Capture the cell that displays the provided text and extract its [X, Y] central coordinate. 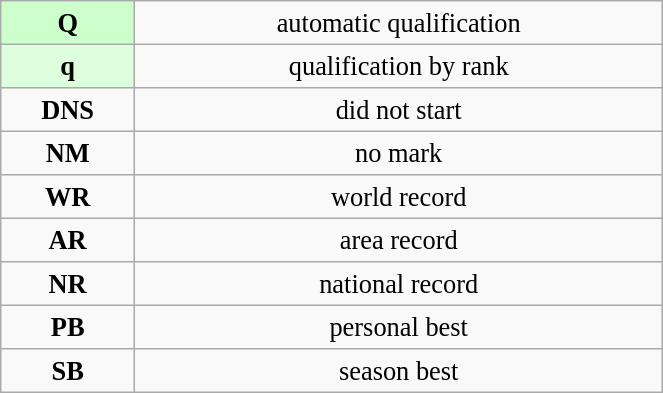
DNS [68, 109]
world record [399, 197]
no mark [399, 153]
Q [68, 22]
PB [68, 327]
NM [68, 153]
national record [399, 284]
q [68, 66]
qualification by rank [399, 66]
NR [68, 284]
personal best [399, 327]
AR [68, 240]
area record [399, 240]
automatic qualification [399, 22]
did not start [399, 109]
WR [68, 197]
SB [68, 371]
season best [399, 371]
